From the cell containing the given text, extract its center point as (x, y) coordinate. 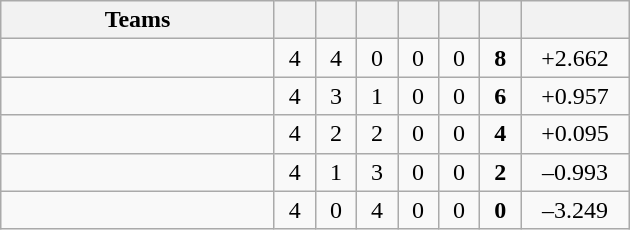
Teams (138, 20)
+0.095 (576, 134)
6 (500, 96)
–3.249 (576, 210)
–0.993 (576, 172)
+0.957 (576, 96)
8 (500, 58)
+2.662 (576, 58)
